For the text-containing cell, return its midpoint in [X, Y] coordinate format. 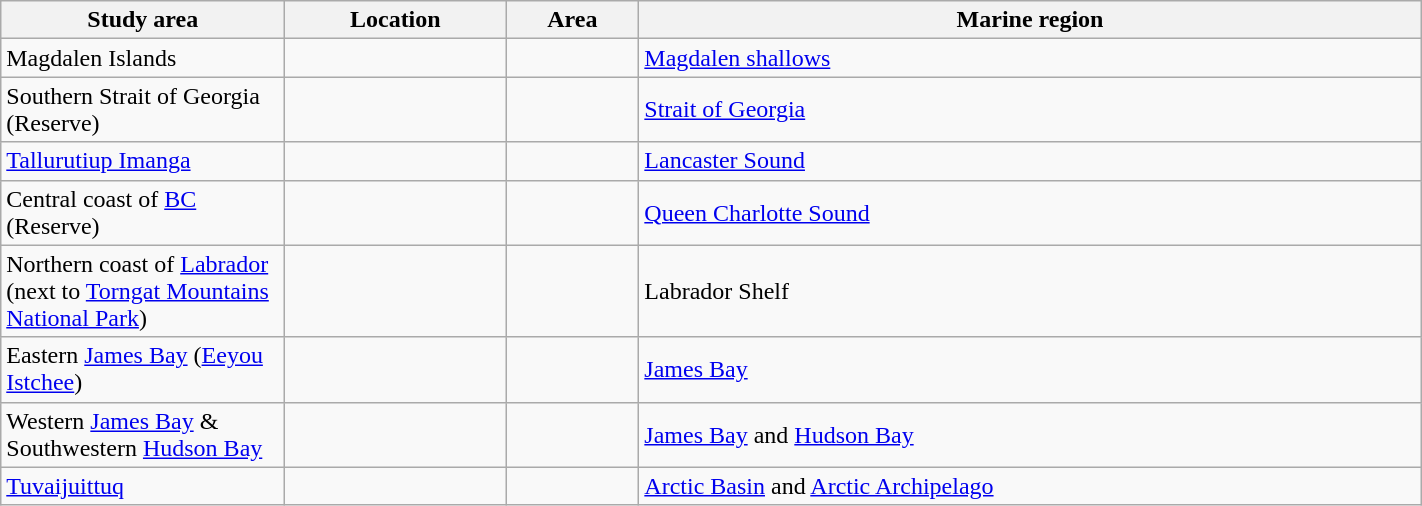
Eastern James Bay (Eeyou Istchee) [143, 370]
Queen Charlotte Sound [1030, 212]
Northern coast of Labrador (next to Torngat Mountains National Park) [143, 291]
James Bay and Hudson Bay [1030, 434]
Location [396, 20]
Labrador Shelf [1030, 291]
Western James Bay & Southwestern Hudson Bay [143, 434]
Tallurutiup Imanga [143, 161]
Magdalen Islands [143, 58]
Strait of Georgia [1030, 110]
Magdalen shallows [1030, 58]
Area [572, 20]
Central coast of BC (Reserve) [143, 212]
Marine region [1030, 20]
Study area [143, 20]
James Bay [1030, 370]
Arctic Basin and Arctic Archipelago [1030, 486]
Southern Strait of Georgia(Reserve) [143, 110]
Lancaster Sound [1030, 161]
Tuvaijuittuq [143, 486]
